Extract the (x, y) coordinate from the center of the cell holding the provided text.  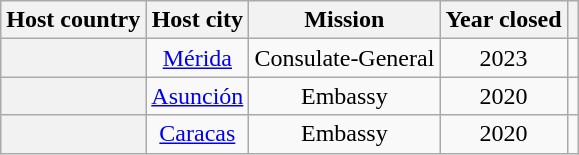
Asunción (198, 96)
Year closed (504, 20)
Caracas (198, 134)
Mission (344, 20)
Host city (198, 20)
Host country (74, 20)
Mérida (198, 58)
Consulate-General (344, 58)
2023 (504, 58)
